Pinpoint the cell where the given text exists, returning its (X, Y) midpoint coordinate. 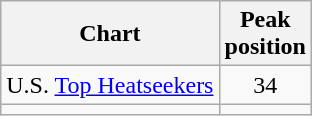
Chart (110, 34)
Peak position (265, 34)
34 (265, 85)
U.S. Top Heatseekers (110, 85)
